Search for the cell housing the specified text and yield its [X, Y] center coordinate. 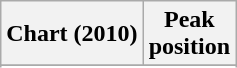
Peakposition [189, 34]
Chart (2010) [72, 34]
